Search for the cell housing the specified text and yield its [X, Y] center coordinate. 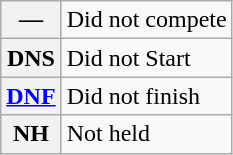
Did not finish [146, 96]
DNS [31, 58]
Not held [146, 134]
NH [31, 134]
Did not Start [146, 58]
— [31, 20]
Did not compete [146, 20]
DNF [31, 96]
